Provide the (X, Y) coordinate of the cell's center where the given text is located.  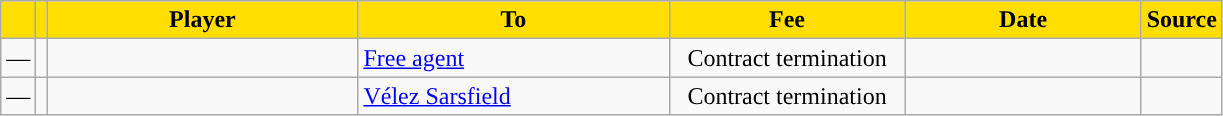
Free agent (514, 58)
Player (202, 20)
Vélez Sarsfield (514, 96)
To (514, 20)
Source (1182, 20)
Fee (787, 20)
Date (1023, 20)
